Return [X, Y] of the center of cell containing provided text 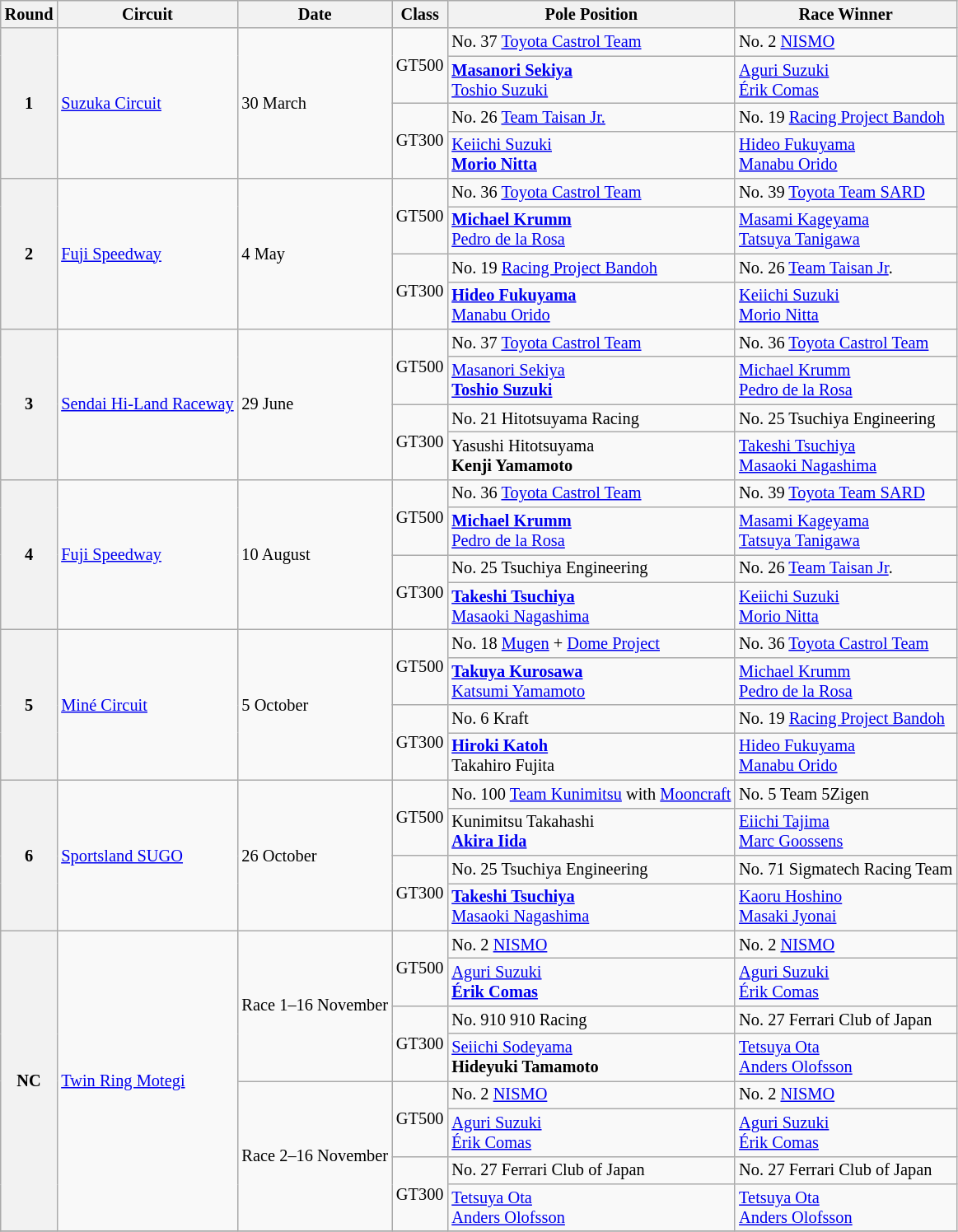
Race Winner [845, 14]
Class [420, 14]
Miné Circuit [147, 705]
No. 100 Team Kunimitsu with Mooncraft [591, 794]
Kaoru Hoshino Masaki Jyonai [845, 907]
Sportsland SUGO [147, 855]
4 May [315, 254]
NC [30, 1080]
Pole Position [591, 14]
5 [30, 705]
4 [30, 555]
No. 21 Hitotsuyama Racing [591, 418]
Race 2–16 November [315, 1156]
No. 18 Mugen + Dome Project [591, 643]
Date [315, 14]
Sendai Hi-Land Raceway [147, 404]
Race 1–16 November [315, 1006]
Takuya Kurosawa Katsumi Yamamoto [591, 681]
Hiroki Katoh Takahiro Fujita [591, 756]
No. 910 910 Racing [591, 1020]
3 [30, 404]
10 August [315, 555]
No. 5 Team 5Zigen [845, 794]
Kunimitsu Takahashi Akira Iida [591, 832]
Yasushi Hitotsuyama Kenji Yamamoto [591, 455]
1 [30, 104]
No. 71 Sigmatech Racing Team [845, 869]
Eiichi Tajima Marc Goossens [845, 832]
Suzuka Circuit [147, 104]
6 [30, 855]
2 [30, 254]
5 October [315, 705]
Seiichi Sodeyama Hideyuki Tamamoto [591, 1057]
Circuit [147, 14]
30 March [315, 104]
No. 6 Kraft [591, 719]
Twin Ring Motegi [147, 1080]
26 October [315, 855]
Round [30, 14]
29 June [315, 404]
